Determine the (X, Y) coordinate at the center of the cell enclosing the given text.  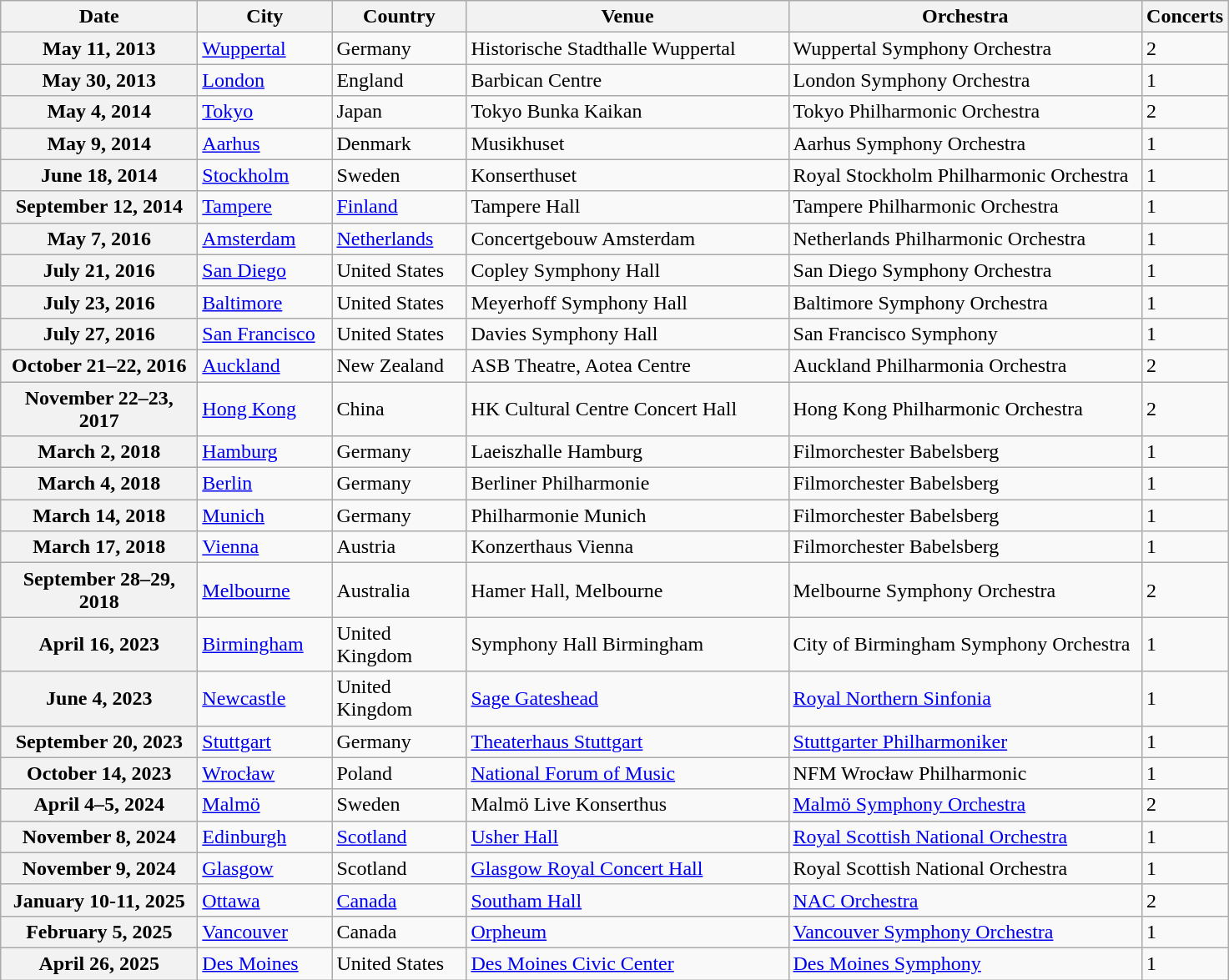
New Zealand (399, 365)
Royal Stockholm Philharmonic Orchestra (965, 175)
Des Moines Symphony (965, 963)
Melbourne (265, 591)
Laeiszhalle Hamburg (627, 452)
Netherlands (399, 239)
April 16, 2023 (99, 644)
November 9, 2024 (99, 868)
ASB Theatre, Aotea Centre (627, 365)
Auckland Philharmonia Orchestra (965, 365)
Concerts (1185, 17)
Finland (399, 207)
San Francisco (265, 334)
London Symphony Orchestra (965, 80)
Aarhus Symphony Orchestra (965, 143)
Melbourne Symphony Orchestra (965, 591)
July 21, 2016 (99, 270)
Glasgow Royal Concert Hall (627, 868)
Japan (399, 112)
May 30, 2013 (99, 80)
March 2, 2018 (99, 452)
Sage Gateshead (627, 699)
Royal Northern Sinfonia (965, 699)
Tokyo (265, 112)
Berliner Philharmonie (627, 484)
Symphony Hall Birmingham (627, 644)
Aarhus (265, 143)
Tampere Hall (627, 207)
City of Birmingham Symphony Orchestra (965, 644)
England (399, 80)
Amsterdam (265, 239)
Konzerthaus Vienna (627, 547)
National Forum of Music (627, 773)
Konserthuset (627, 175)
Birmingham (265, 644)
NAC Orchestra (965, 900)
NFM Wrocław Philharmonic (965, 773)
Barbican Centre (627, 80)
Meyerhoff Symphony Hall (627, 302)
September 28–29, 2018 (99, 591)
June 18, 2014 (99, 175)
China (399, 409)
Wuppertal Symphony Orchestra (965, 48)
Edinburgh (265, 837)
Hong Kong (265, 409)
July 23, 2016 (99, 302)
May 4, 2014 (99, 112)
Baltimore (265, 302)
Des Moines Civic Center (627, 963)
May 7, 2016 (99, 239)
Tokyo Philharmonic Orchestra (965, 112)
Southam Hall (627, 900)
Stuttgarter Philharmoniker (965, 741)
October 21–22, 2016 (99, 365)
Wuppertal (265, 48)
Malmö Symphony Orchestra (965, 805)
May 9, 2014 (99, 143)
October 14, 2023 (99, 773)
Usher Hall (627, 837)
Tampere Philharmonic Orchestra (965, 207)
Orpheum (627, 932)
November 8, 2024 (99, 837)
Munich (265, 515)
Country (399, 17)
Venue (627, 17)
Hong Kong Philharmonic Orchestra (965, 409)
Baltimore Symphony Orchestra (965, 302)
Auckland (265, 365)
September 20, 2023 (99, 741)
Musikhuset (627, 143)
April 26, 2025 (99, 963)
Copley Symphony Hall (627, 270)
HK Cultural Centre Concert Hall (627, 409)
Date (99, 17)
Tokyo Bunka Kaikan (627, 112)
Hamburg (265, 452)
San Diego (265, 270)
Des Moines (265, 963)
June 4, 2023 (99, 699)
Ottawa (265, 900)
Glasgow (265, 868)
Austria (399, 547)
Australia (399, 591)
Malmö Live Konserthus (627, 805)
San Francisco Symphony (965, 334)
April 4–5, 2024 (99, 805)
January 10-11, 2025 (99, 900)
Historische Stadthalle Wuppertal (627, 48)
February 5, 2025 (99, 932)
Vienna (265, 547)
March 4, 2018 (99, 484)
London (265, 80)
Stockholm (265, 175)
March 14, 2018 (99, 515)
Philharmonie Munich (627, 515)
Theaterhaus Stuttgart (627, 741)
November 22–23, 2017 (99, 409)
September 12, 2014 (99, 207)
May 11, 2013 (99, 48)
Orchestra (965, 17)
Concertgebouw Amsterdam (627, 239)
Tampere (265, 207)
Poland (399, 773)
Vancouver (265, 932)
Stuttgart (265, 741)
Denmark (399, 143)
Wrocław (265, 773)
Davies Symphony Hall (627, 334)
Newcastle (265, 699)
Vancouver Symphony Orchestra (965, 932)
Hamer Hall, Melbourne (627, 591)
Netherlands Philharmonic Orchestra (965, 239)
Berlin (265, 484)
Malmö (265, 805)
City (265, 17)
July 27, 2016 (99, 334)
March 17, 2018 (99, 547)
San Diego Symphony Orchestra (965, 270)
